Identify which cell holds the provided text, then report its (X, Y) central coordinate. 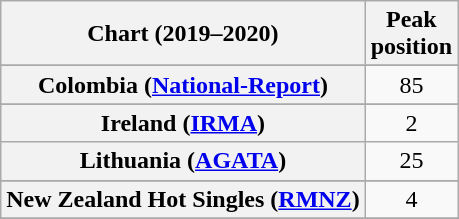
4 (411, 199)
85 (411, 85)
Lithuania (AGATA) (183, 161)
25 (411, 161)
New Zealand Hot Singles (RMNZ) (183, 199)
Peakposition (411, 34)
Chart (2019–2020) (183, 34)
Ireland (IRMA) (183, 123)
Colombia (National-Report) (183, 85)
2 (411, 123)
